Find where the given text appears and provide that cell's center as [X, Y] coordinate. 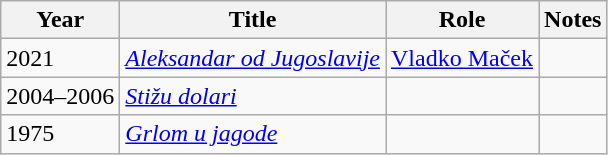
Aleksandar od Jugoslavije [253, 58]
2004–2006 [60, 96]
Grlom u jagode [253, 134]
Stižu dolari [253, 96]
Vladko Maček [462, 58]
Role [462, 20]
2021 [60, 58]
1975 [60, 134]
Year [60, 20]
Title [253, 20]
Notes [573, 20]
